Output the (X, Y) coordinate of the center of the cell containing the given text.  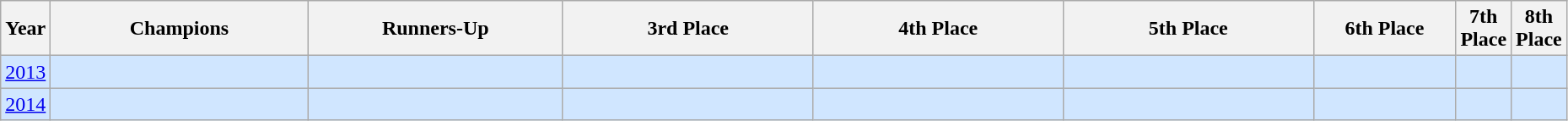
Year (25, 29)
5th Place (1189, 29)
8th Place (1539, 29)
7th Place (1484, 29)
6th Place (1385, 29)
Champions (179, 29)
Runners-Up (435, 29)
3rd Place (688, 29)
2014 (25, 104)
4th Place (938, 29)
2013 (25, 72)
